Find where the given text appears and provide that cell's center as [x, y] coordinate. 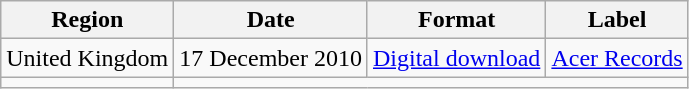
Acer Records [617, 58]
Digital download [456, 58]
Label [617, 20]
Date [271, 20]
United Kingdom [88, 58]
Format [456, 20]
Region [88, 20]
17 December 2010 [271, 58]
